Extract the (x, y) coordinate from the center of the cell holding the provided text.  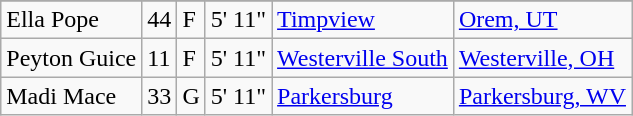
Parkersburg, WV (542, 96)
Parkersburg (363, 96)
11 (160, 58)
Westerville South (363, 58)
44 (160, 20)
33 (160, 96)
Timpview (363, 20)
Madi Mace (72, 96)
Peyton Guice (72, 58)
G (191, 96)
Westerville, OH (542, 58)
Orem, UT (542, 20)
Ella Pope (72, 20)
